Determine the [X, Y] coordinate at the center of the cell enclosing the given text.  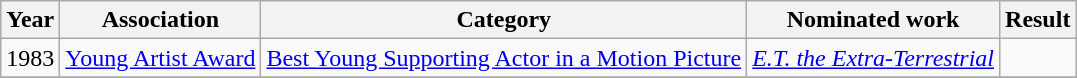
Category [504, 20]
Association [160, 20]
Result [1038, 20]
1983 [30, 58]
Year [30, 20]
Best Young Supporting Actor in a Motion Picture [504, 58]
Nominated work [874, 20]
E.T. the Extra-Terrestrial [874, 58]
Young Artist Award [160, 58]
